Output the (x, y) coordinate of the center of the cell containing the given text.  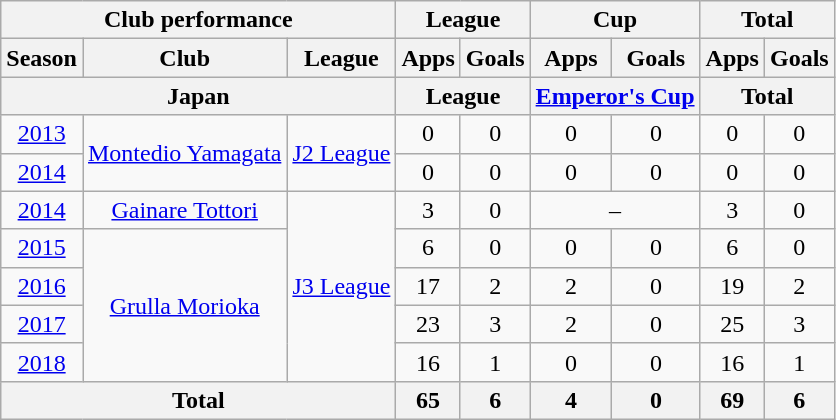
69 (732, 400)
Cup (615, 20)
2018 (42, 362)
25 (732, 324)
2017 (42, 324)
Japan (198, 96)
4 (571, 400)
J3 League (342, 286)
17 (428, 286)
J2 League (342, 153)
Gainare Tottori (184, 210)
Club (184, 58)
19 (732, 286)
Club performance (198, 20)
Montedio Yamagata (184, 153)
– (615, 210)
65 (428, 400)
Grulla Morioka (184, 305)
2015 (42, 248)
23 (428, 324)
Emperor's Cup (615, 96)
2016 (42, 286)
Season (42, 58)
2013 (42, 134)
